Find where the given text appears and provide that cell's center as (X, Y) coordinate. 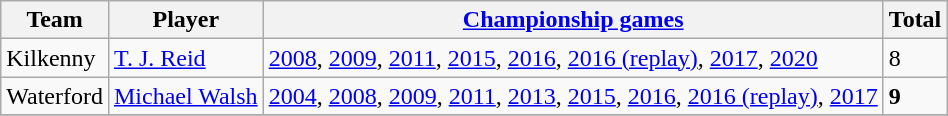
2008, 2009, 2011, 2015, 2016, 2016 (replay), 2017, 2020 (573, 58)
Team (55, 20)
2004, 2008, 2009, 2011, 2013, 2015, 2016, 2016 (replay), 2017 (573, 96)
T. J. Reid (186, 58)
Waterford (55, 96)
9 (915, 96)
Championship games (573, 20)
Kilkenny (55, 58)
8 (915, 58)
Total (915, 20)
Michael Walsh (186, 96)
Player (186, 20)
